Detect which cell encompasses the target text, then output its (X, Y) center coordinate. 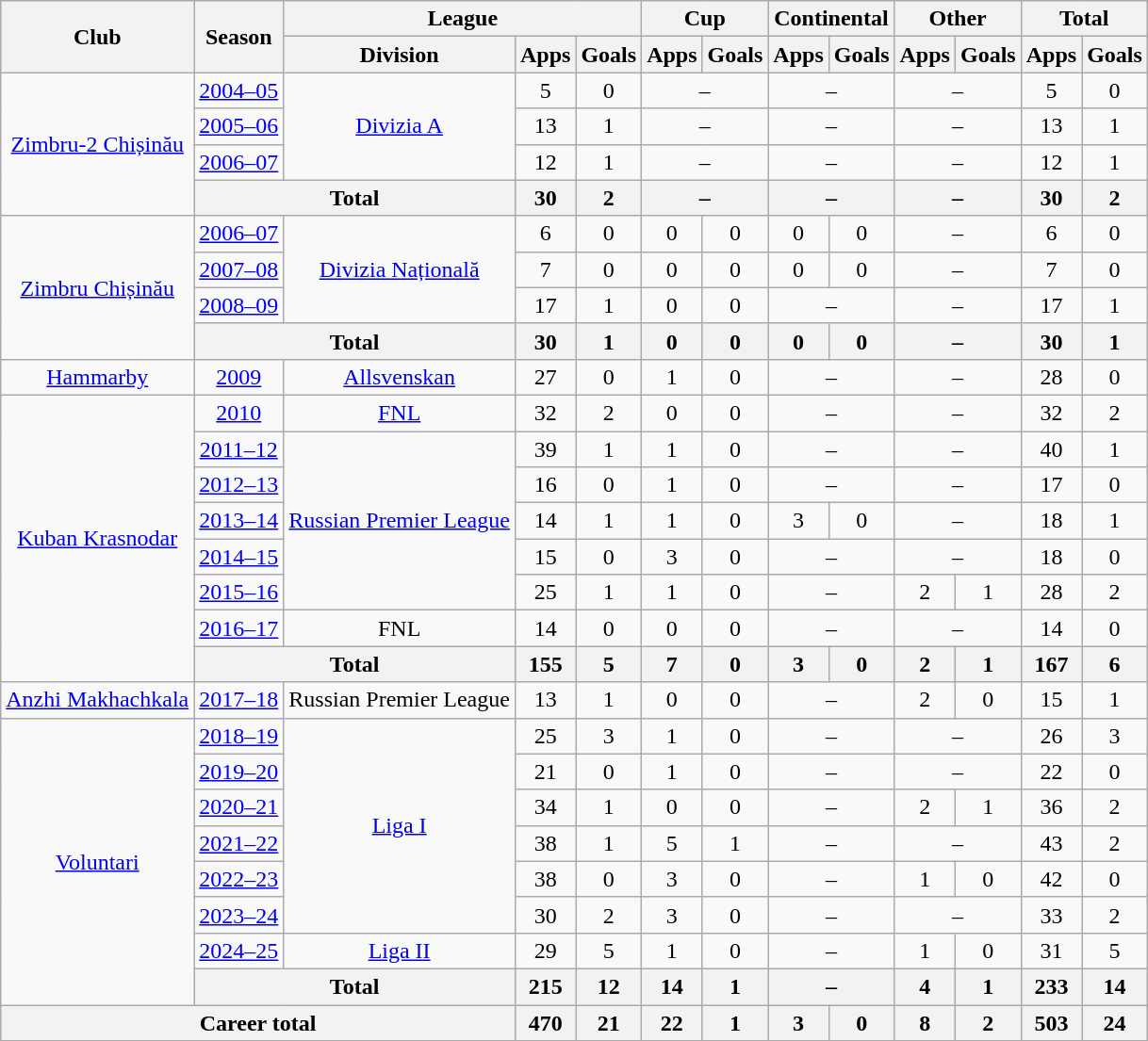
2011–12 (239, 449)
Division (400, 55)
League (463, 19)
2018–19 (239, 736)
2015–16 (239, 593)
2007–08 (239, 269)
36 (1051, 807)
Other (958, 19)
27 (545, 377)
16 (545, 485)
470 (545, 1022)
Hammarby (98, 377)
503 (1051, 1022)
39 (545, 449)
155 (545, 664)
42 (1051, 879)
2010 (239, 413)
2009 (239, 377)
Anzhi Makhachkala (98, 700)
Liga I (400, 825)
2021–22 (239, 843)
2024–25 (239, 951)
Divizia A (400, 126)
167 (1051, 664)
34 (545, 807)
Kuban Krasnodar (98, 538)
2013–14 (239, 521)
2019–20 (239, 772)
2023–24 (239, 915)
8 (925, 1022)
233 (1051, 986)
Zimbru-2 Chișinău (98, 144)
2005–06 (239, 126)
Continental (831, 19)
33 (1051, 915)
Club (98, 37)
2016–17 (239, 628)
215 (545, 986)
Zimbru Chișinău (98, 287)
Career total (258, 1022)
4 (925, 986)
29 (545, 951)
Cup (705, 19)
2017–18 (239, 700)
2008–09 (239, 305)
43 (1051, 843)
Allsvenskan (400, 377)
Divizia Națională (400, 269)
2012–13 (239, 485)
2004–05 (239, 90)
Season (239, 37)
Voluntari (98, 861)
26 (1051, 736)
40 (1051, 449)
24 (1115, 1022)
31 (1051, 951)
Liga II (400, 951)
2022–23 (239, 879)
2014–15 (239, 557)
2020–21 (239, 807)
